Pinpoint the cell where the given text exists, returning its (X, Y) midpoint coordinate. 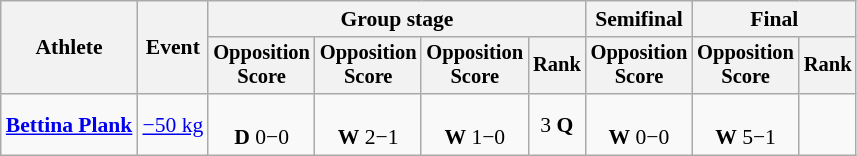
Bettina Plank (70, 124)
Group stage (396, 19)
Semifinal (640, 19)
W 2−1 (368, 124)
W 0−0 (640, 124)
W 5−1 (746, 124)
3 Q (557, 124)
Athlete (70, 48)
Event (172, 48)
W 1−0 (474, 124)
D 0−0 (262, 124)
Final (774, 19)
−50 kg (172, 124)
